Find where the given text appears and provide that cell's center as [X, Y] coordinate. 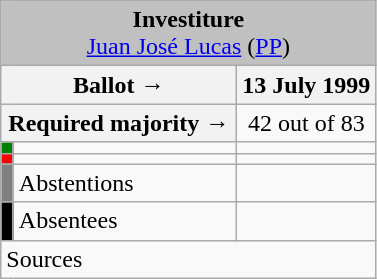
Sources [188, 259]
13 July 1999 [306, 85]
Required majority → [119, 123]
42 out of 83 [306, 123]
InvestitureJuan José Lucas (PP) [188, 34]
Ballot → [119, 85]
Abstentions [125, 183]
Absentees [125, 221]
